Search for the cell housing the specified text and yield its [x, y] center coordinate. 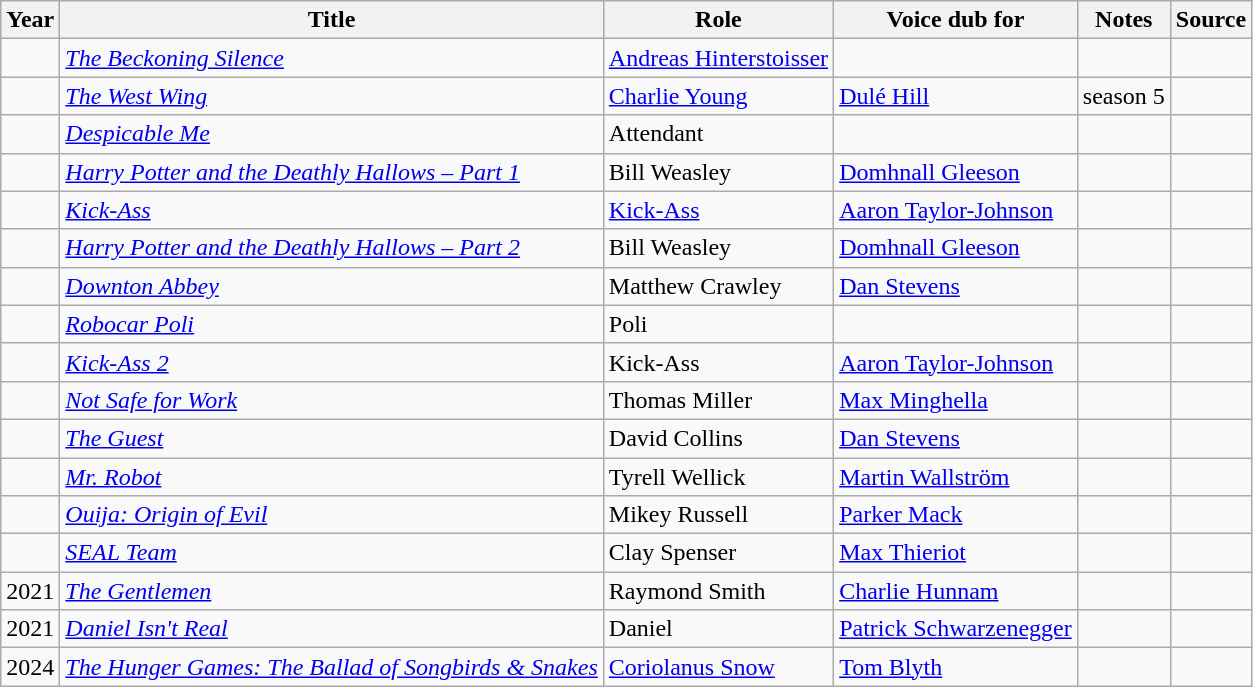
Mikey Russell [718, 515]
David Collins [718, 438]
Thomas Miller [718, 400]
Source [1210, 20]
The Hunger Games: The Ballad of Songbirds & Snakes [332, 667]
Year [30, 20]
Ouija: Origin of Evil [332, 515]
Harry Potter and the Deathly Hallows – Part 1 [332, 172]
Attendant [718, 134]
Clay Spenser [718, 553]
Patrick Schwarzenegger [956, 629]
Poli [718, 324]
Max Thieriot [956, 553]
Harry Potter and the Deathly Hallows – Part 2 [332, 248]
2024 [30, 667]
The West Wing [332, 96]
Daniel [718, 629]
Mr. Robot [332, 477]
Tyrell Wellick [718, 477]
Role [718, 20]
Coriolanus Snow [718, 667]
Parker Mack [956, 515]
Charlie Young [718, 96]
Dulé Hill [956, 96]
The Guest [332, 438]
Robocar Poli [332, 324]
Tom Blyth [956, 667]
season 5 [1124, 96]
Title [332, 20]
Max Minghella [956, 400]
Not Safe for Work [332, 400]
Martin Wallström [956, 477]
Andreas Hinterstoisser [718, 58]
Raymond Smith [718, 591]
The Gentlemen [332, 591]
Daniel Isn't Real [332, 629]
Downton Abbey [332, 286]
Notes [1124, 20]
Charlie Hunnam [956, 591]
Despicable Me [332, 134]
The Beckoning Silence [332, 58]
Matthew Crawley [718, 286]
Kick-Ass 2 [332, 362]
Voice dub for [956, 20]
SEAL Team [332, 553]
